Identify which cell holds the provided text, then report its (x, y) central coordinate. 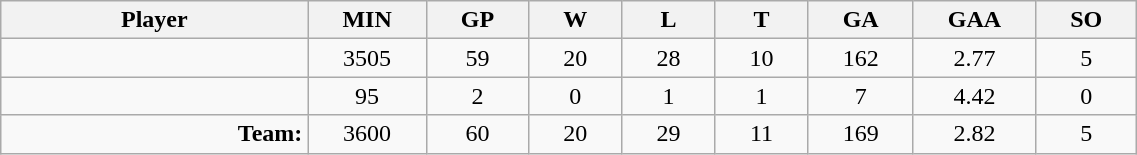
T (762, 20)
GAA (974, 20)
29 (668, 134)
95 (367, 96)
3505 (367, 58)
60 (477, 134)
2 (477, 96)
Team: (154, 134)
11 (762, 134)
169 (860, 134)
Player (154, 20)
MIN (367, 20)
4.42 (974, 96)
10 (762, 58)
59 (477, 58)
7 (860, 96)
3600 (367, 134)
28 (668, 58)
162 (860, 58)
GP (477, 20)
W (576, 20)
2.77 (974, 58)
2.82 (974, 134)
L (668, 20)
GA (860, 20)
SO (1086, 20)
